Capture the cell that displays the provided text and extract its (X, Y) central coordinate. 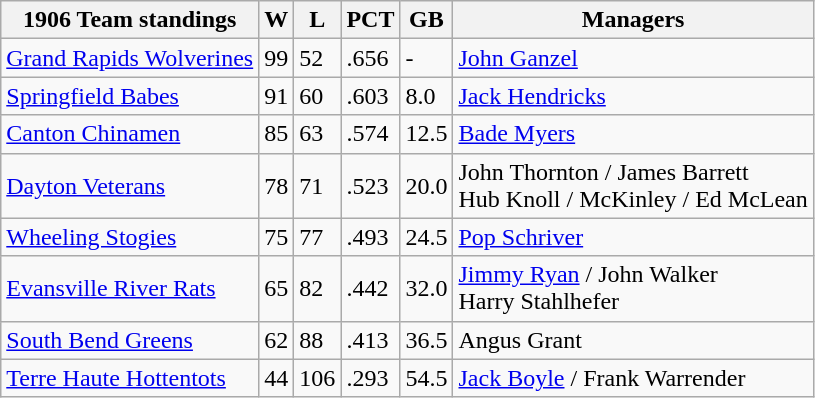
Jack Hendricks (633, 96)
82 (318, 288)
Evansville River Rats (130, 288)
88 (318, 340)
Jack Boyle / Frank Warrender (633, 378)
106 (318, 378)
36.5 (426, 340)
62 (276, 340)
Canton Chinamen (130, 134)
Jimmy Ryan / John Walker Harry Stahlhefer (633, 288)
Springfield Babes (130, 96)
GB (426, 20)
54.5 (426, 378)
Dayton Veterans (130, 186)
32.0 (426, 288)
1906 Team standings (130, 20)
.413 (370, 340)
99 (276, 58)
71 (318, 186)
Terre Haute Hottentots (130, 378)
.442 (370, 288)
85 (276, 134)
.574 (370, 134)
65 (276, 288)
44 (276, 378)
W (276, 20)
Wheeling Stogies (130, 237)
South Bend Greens (130, 340)
Bade Myers (633, 134)
Grand Rapids Wolverines (130, 58)
24.5 (426, 237)
.293 (370, 378)
PCT (370, 20)
75 (276, 237)
- (426, 58)
52 (318, 58)
.523 (370, 186)
.603 (370, 96)
John Thornton / James Barrett Hub Knoll / McKinley / Ed McLean (633, 186)
63 (318, 134)
L (318, 20)
Pop Schriver (633, 237)
8.0 (426, 96)
John Ganzel (633, 58)
.656 (370, 58)
Angus Grant (633, 340)
20.0 (426, 186)
77 (318, 237)
.493 (370, 237)
91 (276, 96)
12.5 (426, 134)
Managers (633, 20)
60 (318, 96)
78 (276, 186)
